Scan for the cell matching the given text and deliver its (X, Y) coordinate at center. 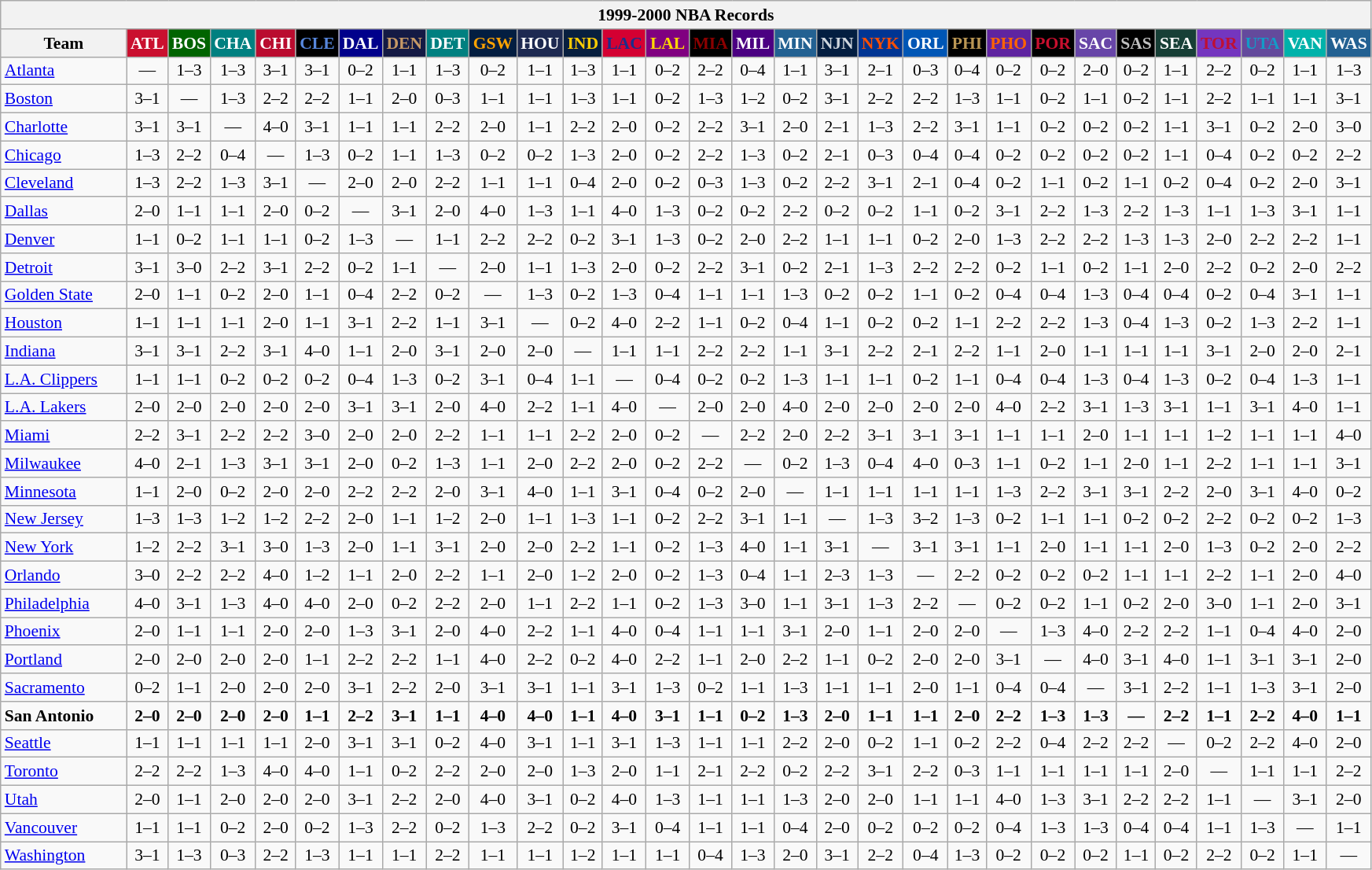
Utah (64, 800)
3–2 (926, 519)
SAS (1136, 43)
ORL (926, 43)
TOR (1219, 43)
MIA (710, 43)
Miami (64, 436)
Golden State (64, 295)
New Jersey (64, 519)
ATL (148, 43)
LAL (668, 43)
MIL (753, 43)
IND (583, 43)
New York (64, 547)
2–3 (837, 576)
PHI (967, 43)
MIN (795, 43)
Seattle (64, 743)
PHO (1008, 43)
NJN (837, 43)
Milwaukee (64, 463)
SEA (1176, 43)
Chicago (64, 155)
LAC (624, 43)
Cleveland (64, 183)
L.A. Clippers (64, 379)
DET (448, 43)
Toronto (64, 772)
Phoenix (64, 632)
Boston (64, 99)
CLE (318, 43)
Houston (64, 323)
DEN (404, 43)
Team (64, 43)
L.A. Lakers (64, 407)
VAN (1305, 43)
Detroit (64, 267)
Atlanta (64, 71)
UTA (1263, 43)
GSW (494, 43)
HOU (539, 43)
WAS (1349, 43)
Minnesota (64, 492)
Dallas (64, 212)
DAL (361, 43)
BOS (189, 43)
Indiana (64, 352)
Portland (64, 660)
POR (1053, 43)
Philadelphia (64, 603)
NYK (881, 43)
1999-2000 NBA Records (686, 15)
Charlotte (64, 127)
Orlando (64, 576)
CHI (275, 43)
Washington (64, 856)
Vancouver (64, 828)
CHA (233, 43)
San Antonio (64, 716)
SAC (1096, 43)
Sacramento (64, 688)
Denver (64, 239)
